Output the [x, y] coordinate of the center of the cell containing the given text.  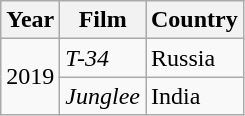
Junglee [103, 96]
Film [103, 20]
Country [195, 20]
2019 [30, 77]
Year [30, 20]
Russia [195, 58]
T-34 [103, 58]
India [195, 96]
